Provide the (x, y) coordinate of the cell's center where the given text is located.  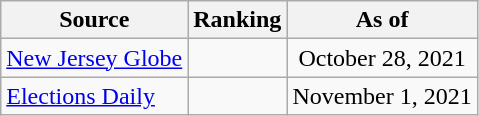
November 1, 2021 (382, 96)
Ranking (238, 20)
October 28, 2021 (382, 58)
Elections Daily (94, 96)
As of (382, 20)
Source (94, 20)
New Jersey Globe (94, 58)
